From the cell containing the given text, extract its center point as [X, Y] coordinate. 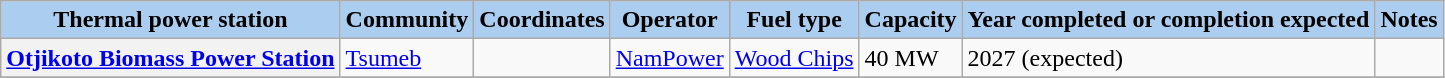
Notes [1409, 20]
Otjikoto Biomass Power Station [170, 58]
Tsumeb [407, 58]
Thermal power station [170, 20]
NamPower [670, 58]
Coordinates [542, 20]
Fuel type [794, 20]
Community [407, 20]
Wood Chips [794, 58]
Capacity [910, 20]
Year completed or completion expected [1168, 20]
2027 (expected) [1168, 58]
40 MW [910, 58]
Operator [670, 20]
